For the text-containing cell, return its midpoint in [X, Y] coordinate format. 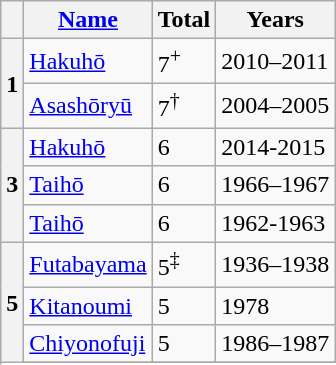
2010–2011 [276, 62]
2014-2015 [276, 147]
Chiyonofuji [88, 344]
5‡ [184, 264]
Asashōryū [88, 106]
1978 [276, 306]
Years [276, 20]
Total [184, 20]
1 [12, 84]
7+ [184, 62]
Kitanoumi [88, 306]
1986–1987 [276, 344]
3 [12, 185]
Futabayama [88, 264]
7† [184, 106]
1936–1938 [276, 264]
1966–1967 [276, 185]
2004–2005 [276, 106]
Name [88, 20]
1962-1963 [276, 223]
